Return the (X, Y) coordinate for the center point of the cell that contains the specified text.  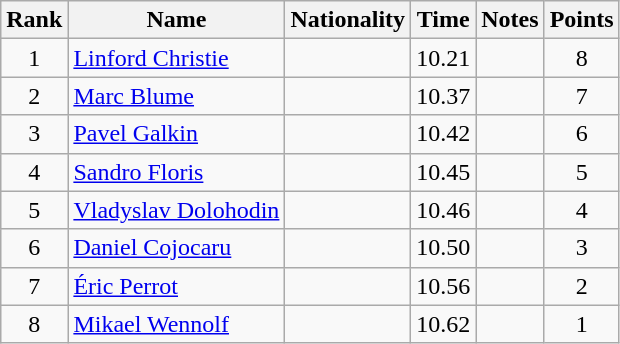
Mikael Wennolf (176, 324)
Marc Blume (176, 96)
Rank (34, 20)
Daniel Cojocaru (176, 248)
10.21 (444, 58)
Points (582, 20)
10.42 (444, 134)
10.37 (444, 96)
10.50 (444, 248)
Time (444, 20)
Name (176, 20)
Éric Perrot (176, 286)
Notes (510, 20)
Vladyslav Dolohodin (176, 210)
10.56 (444, 286)
10.45 (444, 172)
10.46 (444, 210)
Nationality (348, 20)
10.62 (444, 324)
Sandro Floris (176, 172)
Pavel Galkin (176, 134)
Linford Christie (176, 58)
